Locate the cell with the specified text and output its [X, Y] center coordinate. 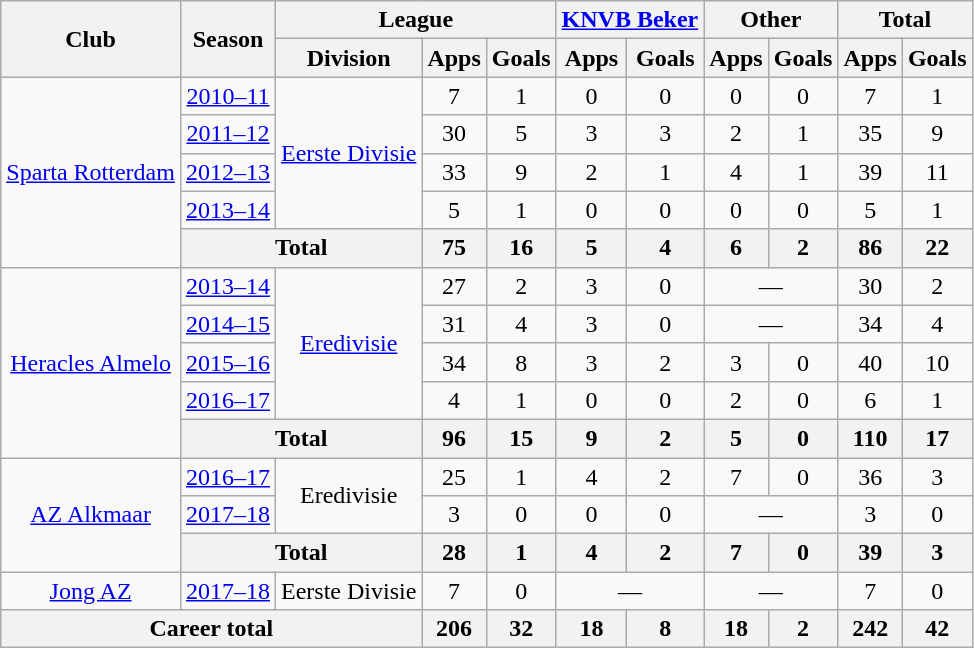
28 [454, 553]
Jong AZ [91, 591]
32 [521, 629]
22 [937, 248]
27 [454, 286]
110 [870, 438]
2014–15 [228, 324]
10 [937, 362]
Other [771, 20]
31 [454, 324]
75 [454, 248]
2012–13 [228, 172]
KNVB Beker [630, 20]
Division [349, 58]
36 [870, 477]
2011–12 [228, 134]
206 [454, 629]
AZ Alkmaar [91, 515]
42 [937, 629]
25 [454, 477]
11 [937, 172]
15 [521, 438]
86 [870, 248]
2010–11 [228, 96]
96 [454, 438]
Career total [212, 629]
17 [937, 438]
Heracles Almelo [91, 362]
Sparta Rotterdam [91, 172]
Season [228, 39]
33 [454, 172]
242 [870, 629]
League [416, 20]
40 [870, 362]
16 [521, 248]
Club [91, 39]
2015–16 [228, 362]
35 [870, 134]
